Locate the cell with the specified text and output its [x, y] center coordinate. 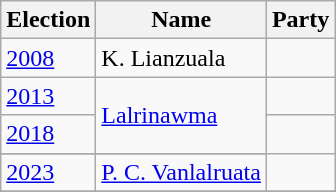
2018 [48, 134]
Election [48, 20]
Name [182, 20]
2008 [48, 58]
Lalrinawma [182, 115]
2013 [48, 96]
2023 [48, 172]
K. Lianzuala [182, 58]
Party [300, 20]
P. C. Vanlalruata [182, 172]
